Provide the (X, Y) coordinate of the cell's center where the given text is located.  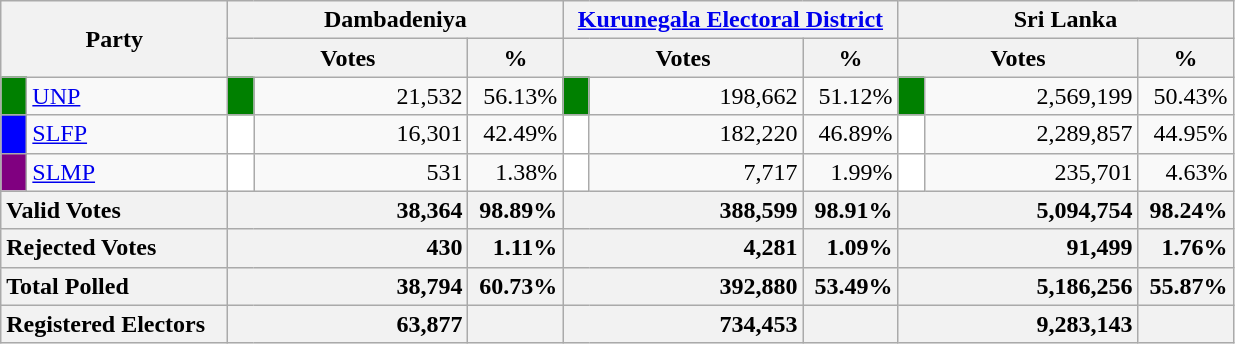
392,880 (683, 286)
9,283,143 (1018, 324)
98.91% (850, 210)
1.99% (850, 172)
SLFP (128, 134)
1.11% (516, 248)
42.49% (516, 134)
56.13% (516, 96)
SLMP (128, 172)
Registered Electors (114, 324)
UNP (128, 96)
5,186,256 (1018, 286)
98.24% (1186, 210)
1.09% (850, 248)
38,364 (348, 210)
60.73% (516, 286)
Rejected Votes (114, 248)
2,289,857 (1031, 134)
531 (361, 172)
63,877 (348, 324)
5,094,754 (1018, 210)
1.38% (516, 172)
98.89% (516, 210)
Valid Votes (114, 210)
Party (114, 39)
91,499 (1018, 248)
51.12% (850, 96)
2,569,199 (1031, 96)
38,794 (348, 286)
Kurunegala Electoral District (730, 20)
21,532 (361, 96)
16,301 (361, 134)
44.95% (1186, 134)
388,599 (683, 210)
46.89% (850, 134)
182,220 (696, 134)
235,701 (1031, 172)
53.49% (850, 286)
198,662 (696, 96)
1.76% (1186, 248)
4,281 (683, 248)
7,717 (696, 172)
734,453 (683, 324)
Dambadeniya (396, 20)
55.87% (1186, 286)
430 (348, 248)
Sri Lanka (1066, 20)
50.43% (1186, 96)
Total Polled (114, 286)
4.63% (1186, 172)
